Detect which cell encompasses the target text, then output its [x, y] center coordinate. 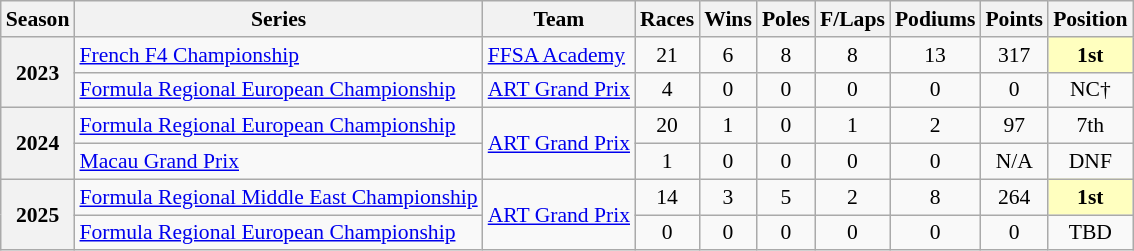
317 [1014, 55]
2024 [38, 144]
3 [728, 197]
Poles [786, 19]
Team [559, 19]
14 [667, 197]
2023 [38, 72]
Podiums [936, 19]
Points [1014, 19]
Series [278, 19]
20 [667, 126]
DNF [1090, 162]
F/Laps [852, 19]
N/A [1014, 162]
Macau Grand Prix [278, 162]
French F4 Championship [278, 55]
13 [936, 55]
NC† [1090, 90]
FFSA Academy [559, 55]
7th [1090, 126]
2025 [38, 214]
21 [667, 55]
Races [667, 19]
4 [667, 90]
Formula Regional Middle East Championship [278, 197]
6 [728, 55]
5 [786, 197]
264 [1014, 197]
Season [38, 19]
Position [1090, 19]
TBD [1090, 233]
97 [1014, 126]
Wins [728, 19]
